Return the [x, y] coordinate for the center point of the cell that contains the specified text.  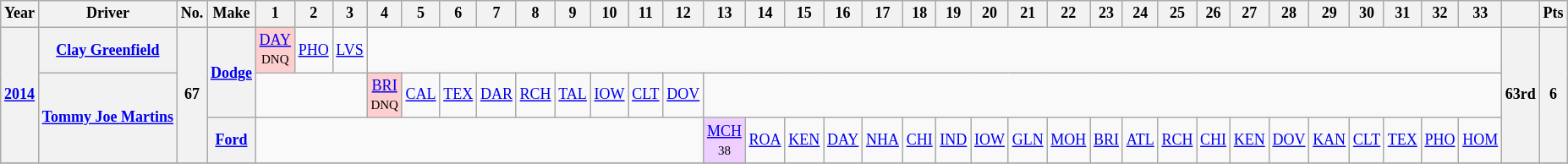
BRI [1106, 140]
Clay Greenfield [107, 50]
63rd [1521, 95]
GLN [1028, 140]
Driver [107, 14]
No. [191, 14]
ATL [1140, 140]
NHA [883, 140]
7 [497, 14]
5 [421, 14]
HOM [1480, 140]
Make [232, 14]
BRIDNQ [384, 96]
2014 [20, 95]
Tommy Joe Martins [107, 118]
3 [350, 14]
23 [1106, 14]
13 [725, 14]
19 [954, 14]
21 [1028, 14]
DAYDNQ [275, 50]
30 [1367, 14]
LVS [350, 50]
15 [804, 14]
Pts [1553, 14]
Ford [232, 140]
18 [919, 14]
22 [1069, 14]
32 [1439, 14]
33 [1480, 14]
Year [20, 14]
10 [609, 14]
IND [954, 140]
20 [990, 14]
31 [1402, 14]
24 [1140, 14]
14 [765, 14]
TAL [573, 96]
11 [646, 14]
Dodge [232, 73]
29 [1330, 14]
17 [883, 14]
8 [535, 14]
16 [843, 14]
9 [573, 14]
67 [191, 95]
25 [1177, 14]
KAN [1330, 140]
2 [313, 14]
12 [683, 14]
28 [1289, 14]
27 [1249, 14]
DAY [843, 140]
26 [1214, 14]
4 [384, 14]
CAL [421, 96]
MCH38 [725, 140]
MOH [1069, 140]
1 [275, 14]
ROA [765, 140]
DAR [497, 96]
